Search for the cell housing the specified text and yield its (x, y) center coordinate. 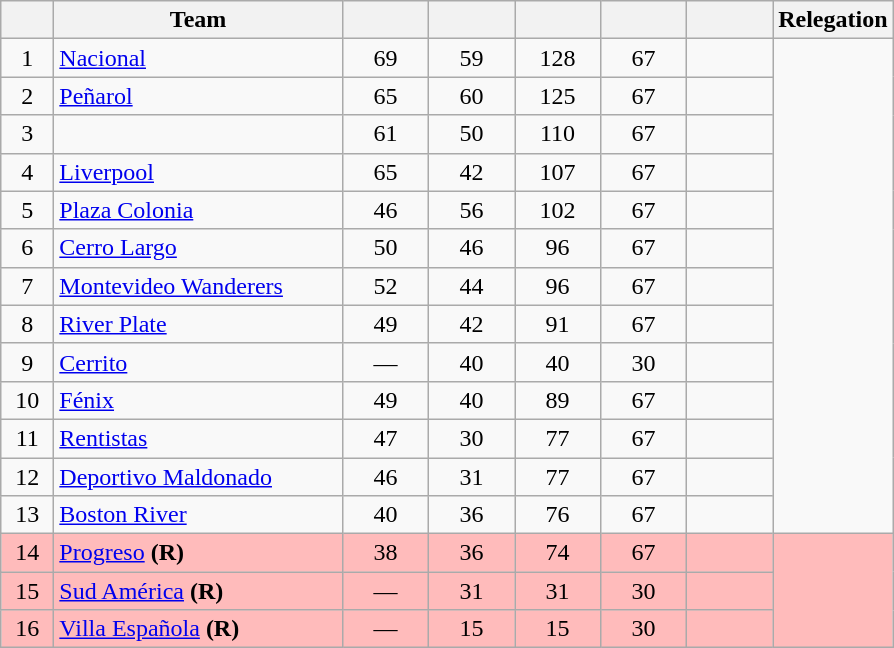
128 (557, 58)
61 (385, 134)
Relegation (833, 20)
Sud América (R) (198, 591)
8 (28, 324)
Cerrito (198, 362)
Nacional (198, 58)
10 (28, 400)
14 (28, 553)
102 (557, 210)
Rentistas (198, 438)
74 (557, 553)
107 (557, 172)
Deportivo Maldonado (198, 477)
9 (28, 362)
Villa Española (R) (198, 629)
Cerro Largo (198, 248)
56 (471, 210)
Montevideo Wanderers (198, 286)
Liverpool (198, 172)
Boston River (198, 515)
89 (557, 400)
Progreso (R) (198, 553)
52 (385, 286)
1 (28, 58)
38 (385, 553)
16 (28, 629)
5 (28, 210)
44 (471, 286)
76 (557, 515)
Fénix (198, 400)
Team (198, 20)
125 (557, 96)
2 (28, 96)
59 (471, 58)
River Plate (198, 324)
7 (28, 286)
13 (28, 515)
110 (557, 134)
6 (28, 248)
3 (28, 134)
47 (385, 438)
91 (557, 324)
12 (28, 477)
Peñarol (198, 96)
11 (28, 438)
Plaza Colonia (198, 210)
4 (28, 172)
69 (385, 58)
60 (471, 96)
